Determine the [x, y] coordinate at the center of the cell enclosing the given text.  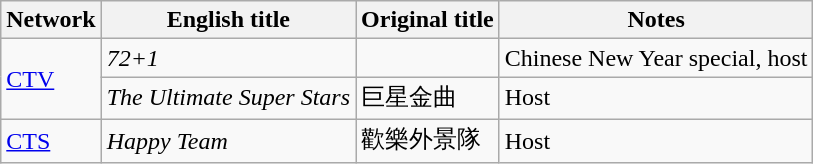
72+1 [228, 58]
Notes [656, 20]
English title [228, 20]
Network [51, 20]
Happy Team [228, 140]
巨星金曲 [428, 98]
Chinese New Year special, host [656, 58]
歡樂外景隊 [428, 140]
CTS [51, 140]
CTV [51, 80]
The Ultimate Super Stars [228, 98]
Original title [428, 20]
